Find where the given text appears and provide that cell's center as (X, Y) coordinate. 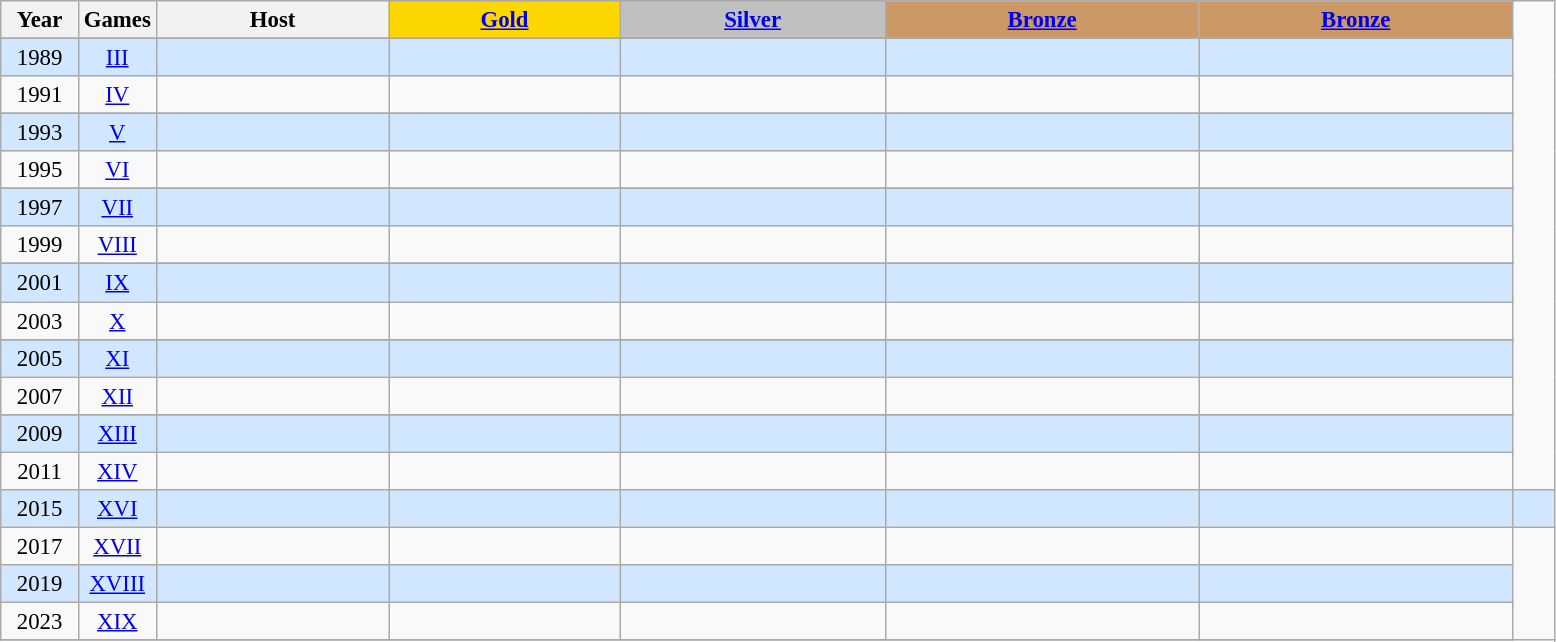
XI (117, 358)
1999 (40, 245)
2011 (40, 471)
Silver (752, 20)
2003 (40, 321)
Year (40, 20)
XIV (117, 471)
2009 (40, 433)
VIII (117, 245)
XVIII (117, 584)
1989 (40, 58)
1995 (40, 170)
XIII (117, 433)
Games (117, 20)
2023 (40, 621)
2019 (40, 584)
Gold (504, 20)
XVI (117, 509)
VII (117, 208)
III (117, 58)
IX (117, 283)
1997 (40, 208)
2001 (40, 283)
IV (117, 95)
V (117, 133)
Host (272, 20)
XIX (117, 621)
2005 (40, 358)
XVII (117, 546)
1993 (40, 133)
2017 (40, 546)
VI (117, 170)
X (117, 321)
2015 (40, 509)
1991 (40, 95)
2007 (40, 396)
XII (117, 396)
